Return (X, Y) of the center of cell containing provided text 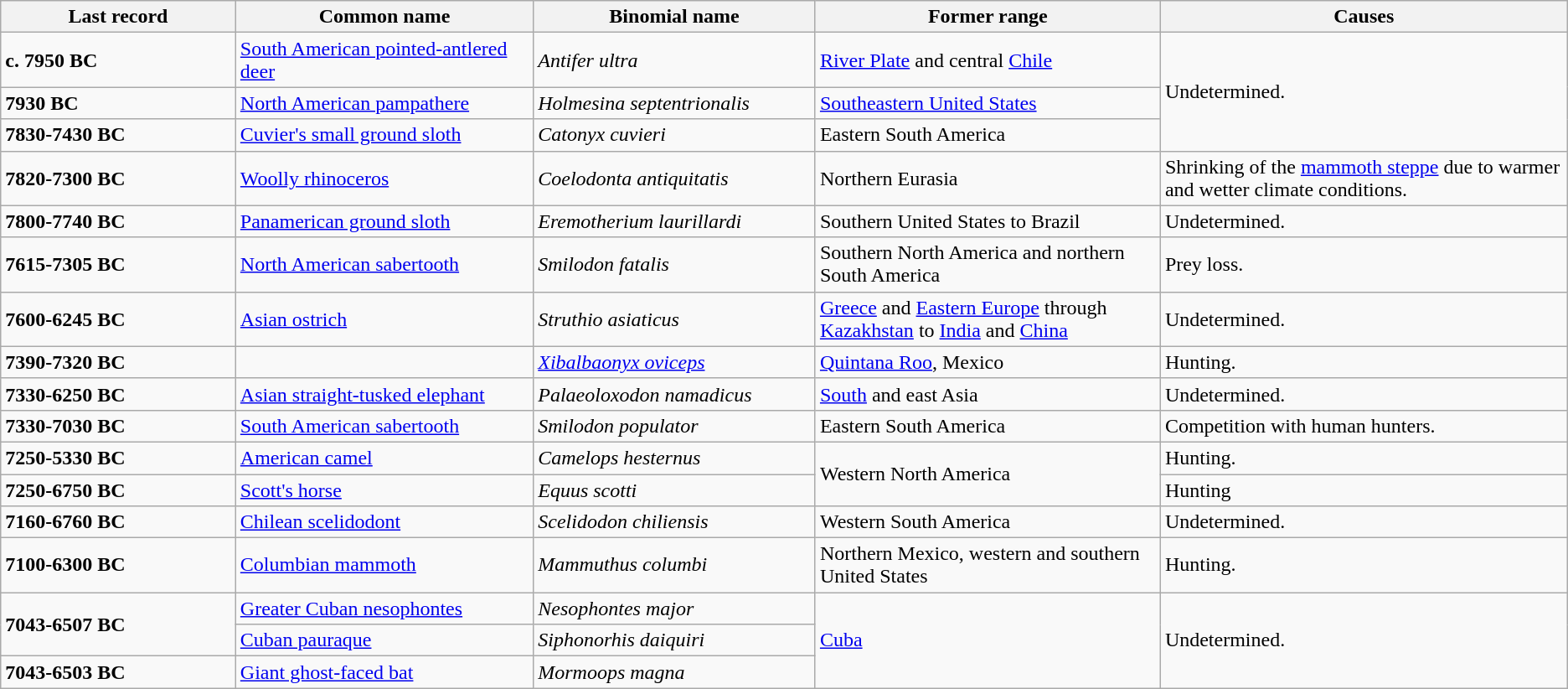
Nesophontes major (675, 609)
North American pampathere (384, 103)
Mammuthus columbi (675, 565)
Southeastern United States (988, 103)
7800-7740 BC (119, 221)
Cuvier's small ground sloth (384, 135)
Hunting (1364, 490)
Mormoops magna (675, 672)
7615-7305 BC (119, 265)
Quintana Roo, Mexico (988, 362)
7390-7320 BC (119, 362)
South and east Asia (988, 394)
Shrinking of the mammoth steppe due to warmer and wetter climate conditions. (1364, 178)
Scott's horse (384, 490)
Siphonorhis daiquiri (675, 640)
Smilodon fatalis (675, 265)
South American pointed-antlered deer (384, 60)
7330-7030 BC (119, 426)
Columbian mammoth (384, 565)
7250-6750 BC (119, 490)
North American sabertooth (384, 265)
Equus scotti (675, 490)
Binomial name (675, 17)
River Plate and central Chile (988, 60)
c. 7950 BC (119, 60)
7160-6760 BC (119, 522)
Chilean scelidodont (384, 522)
Competition with human hunters. (1364, 426)
7830-7430 BC (119, 135)
Woolly rhinoceros (384, 178)
Causes (1364, 17)
Prey loss. (1364, 265)
Common name (384, 17)
Holmesina septentrionalis (675, 103)
Giant ghost-faced bat (384, 672)
Cuba (988, 640)
Asian straight-tusked elephant (384, 394)
7043-6507 BC (119, 624)
7043-6503 BC (119, 672)
Scelidodon chiliensis (675, 522)
American camel (384, 458)
7820-7300 BC (119, 178)
Northern Mexico, western and southern United States (988, 565)
7930 BC (119, 103)
Xibalbaonyx oviceps (675, 362)
Greece and Eastern Europe through Kazakhstan to India and China (988, 319)
South American sabertooth (384, 426)
Northern Eurasia (988, 178)
Greater Cuban nesophontes (384, 609)
7100-6300 BC (119, 565)
Coelodonta antiquitatis (675, 178)
Struthio asiaticus (675, 319)
Smilodon populator (675, 426)
Last record (119, 17)
Western North America (988, 474)
Cuban pauraque (384, 640)
7250-5330 BC (119, 458)
Eremotherium laurillardi (675, 221)
Camelops hesternus (675, 458)
Antifer ultra (675, 60)
Catonyx cuvieri (675, 135)
Former range (988, 17)
Western South America (988, 522)
Panamerican ground sloth (384, 221)
Southern North America and northern South America (988, 265)
7330-6250 BC (119, 394)
Palaeoloxodon namadicus (675, 394)
7600-6245 BC (119, 319)
Asian ostrich (384, 319)
Southern United States to Brazil (988, 221)
